Identify which cell holds the provided text, then report its (X, Y) central coordinate. 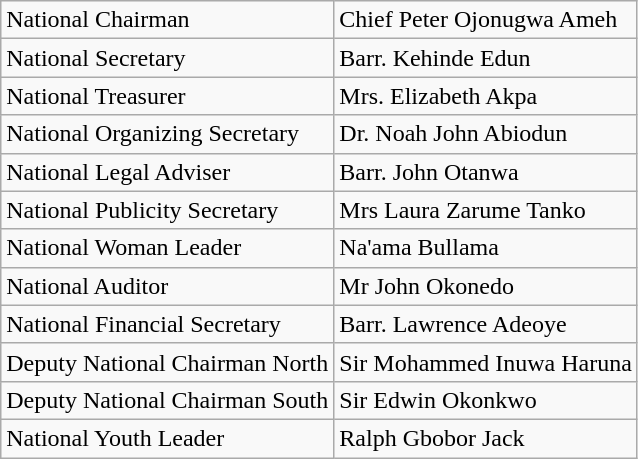
Barr. John Otanwa (486, 172)
Mrs Laura Zarume Tanko (486, 210)
Deputy National Chairman South (168, 400)
National Auditor (168, 286)
Sir Edwin Okonkwo (486, 400)
Sir Mohammed Inuwa Haruna (486, 362)
National Organizing Secretary (168, 134)
National Secretary (168, 58)
Barr. Lawrence Adeoye (486, 324)
Deputy National Chairman North (168, 362)
National Publicity Secretary (168, 210)
National Woman Leader (168, 248)
National Financial Secretary (168, 324)
Na'ama Bullama (486, 248)
Mrs. Elizabeth Akpa (486, 96)
Chief Peter Ojonugwa Ameh (486, 20)
Barr. Kehinde Edun (486, 58)
National Legal Adviser (168, 172)
National Youth Leader (168, 438)
National Chairman (168, 20)
Mr John Okonedo (486, 286)
Ralph Gbobor Jack (486, 438)
Dr. Noah John Abiodun (486, 134)
National Treasurer (168, 96)
